Search for the cell housing the specified text and yield its (x, y) center coordinate. 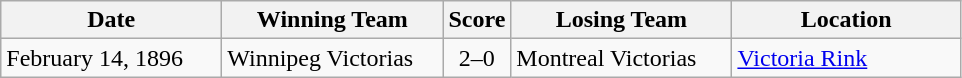
February 14, 1896 (112, 58)
Date (112, 20)
Montreal Victorias (622, 58)
Score (477, 20)
Location (846, 20)
Losing Team (622, 20)
2–0 (477, 58)
Victoria Rink (846, 58)
Winning Team (332, 20)
Winnipeg Victorias (332, 58)
